Return [X, Y] of the center of cell containing provided text 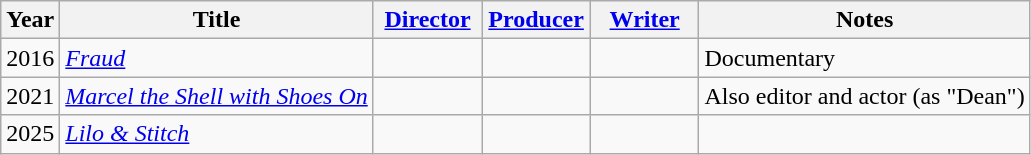
Title [216, 20]
Director [428, 20]
Marcel the Shell with Shoes On [216, 96]
2021 [30, 96]
Fraud [216, 58]
2025 [30, 134]
Lilo & Stitch [216, 134]
Writer [644, 20]
Year [30, 20]
Notes [864, 20]
Producer [536, 20]
2016 [30, 58]
Documentary [864, 58]
Also editor and actor (as "Dean") [864, 96]
